Extract the [X, Y] coordinate from the center of the cell holding the provided text.  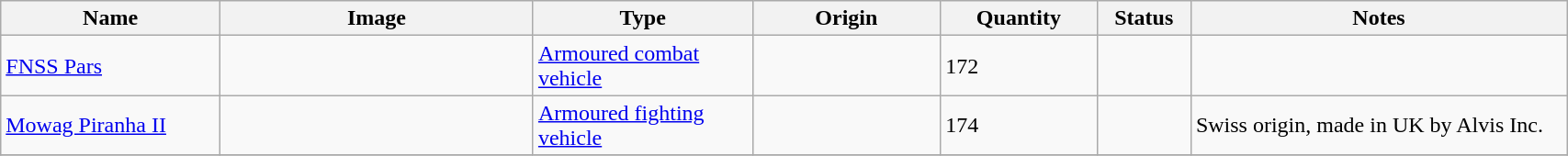
Armoured fighting vehicle [643, 125]
172 [1019, 66]
FNSS Pars [110, 66]
Image [377, 18]
Notes [1378, 18]
Type [643, 18]
Origin [847, 18]
Name [110, 18]
Armoured combat vehicle [643, 66]
Swiss origin, made in UK by Alvis Inc. [1378, 125]
Mowag Piranha II [110, 125]
Quantity [1019, 18]
174 [1019, 125]
Status [1144, 18]
